Find where the given text appears and provide that cell's center as [x, y] coordinate. 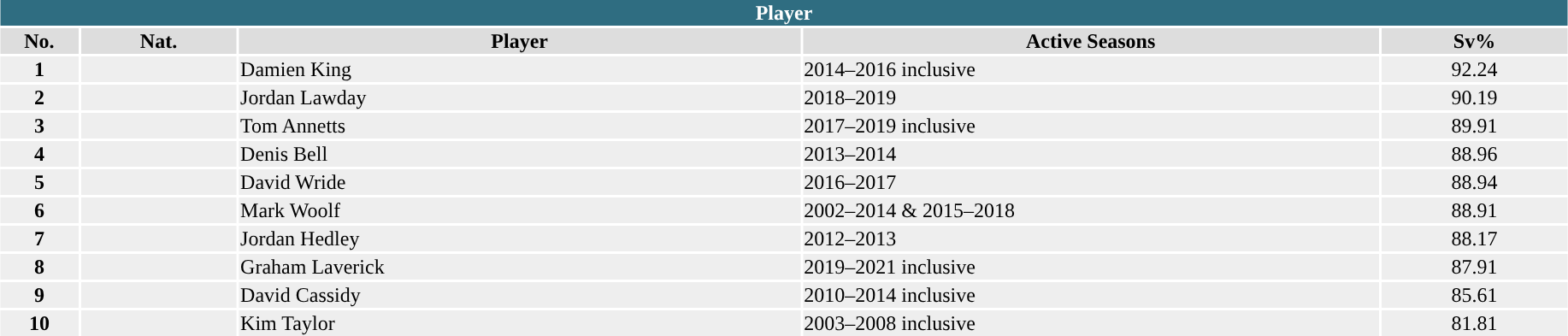
Active Seasons [1091, 41]
2018–2019 [1091, 97]
85.61 [1475, 295]
88.17 [1475, 239]
90.19 [1475, 97]
88.94 [1475, 182]
4 [39, 154]
2017–2019 inclusive [1091, 126]
Mark Woolf [520, 210]
2 [39, 97]
Damien King [520, 69]
87.91 [1475, 267]
89.91 [1475, 126]
2019–2021 inclusive [1091, 267]
81.81 [1475, 323]
92.24 [1475, 69]
88.91 [1475, 210]
Denis Bell [520, 154]
3 [39, 126]
Jordan Lawday [520, 97]
8 [39, 267]
10 [39, 323]
6 [39, 210]
2003–2008 inclusive [1091, 323]
David Wride [520, 182]
Kim Taylor [520, 323]
Sv% [1475, 41]
7 [39, 239]
2013–2014 [1091, 154]
88.96 [1475, 154]
2010–2014 inclusive [1091, 295]
2002–2014 & 2015–2018 [1091, 210]
Tom Annetts [520, 126]
Nat. [158, 41]
9 [39, 295]
Graham Laverick [520, 267]
No. [39, 41]
Jordan Hedley [520, 239]
2012–2013 [1091, 239]
5 [39, 182]
1 [39, 69]
2016–2017 [1091, 182]
2014–2016 inclusive [1091, 69]
David Cassidy [520, 295]
